Return the (X, Y) coordinate for the center point of the cell that contains the specified text.  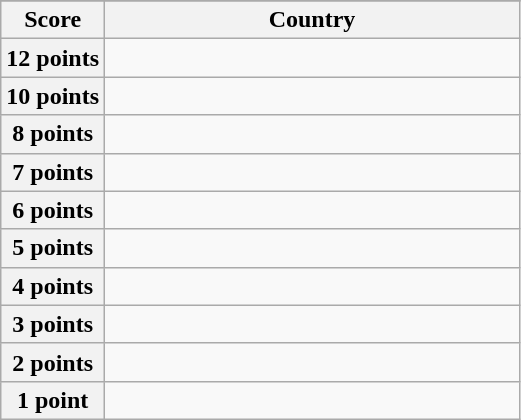
5 points (53, 248)
6 points (53, 210)
3 points (53, 324)
Score (53, 20)
Country (312, 20)
2 points (53, 362)
10 points (53, 96)
8 points (53, 134)
12 points (53, 58)
7 points (53, 172)
4 points (53, 286)
1 point (53, 400)
